Identify which cell holds the provided text, then report its [x, y] central coordinate. 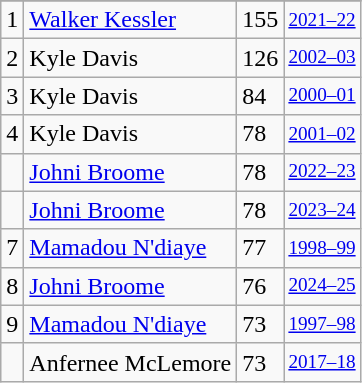
84 [260, 96]
2002–03 [322, 58]
1997–98 [322, 324]
2 [12, 58]
3 [12, 96]
2021–22 [322, 20]
9 [12, 324]
8 [12, 286]
4 [12, 134]
76 [260, 286]
77 [260, 248]
2017–18 [322, 362]
1998–99 [322, 248]
Walker Kessler [130, 20]
Anfernee McLemore [130, 362]
155 [260, 20]
2000–01 [322, 96]
126 [260, 58]
2024–25 [322, 286]
2023–24 [322, 210]
2001–02 [322, 134]
1 [12, 20]
2022–23 [322, 172]
7 [12, 248]
